Extract the (X, Y) coordinate from the center of the cell holding the provided text.  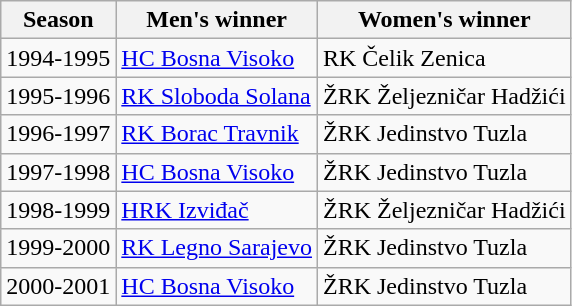
1998-1999 (58, 210)
Season (58, 20)
Women's winner (444, 20)
RK Legno Sarajevo (217, 248)
2000-2001 (58, 286)
RK Borac Travnik (217, 134)
RK Čelik Zenica (444, 58)
HRK Izviđač (217, 210)
1997-1998 (58, 172)
RK Sloboda Solana (217, 96)
1994-1995 (58, 58)
Men's winner (217, 20)
1996-1997 (58, 134)
1999-2000 (58, 248)
1995-1996 (58, 96)
